Detect which cell encompasses the target text, then output its [X, Y] center coordinate. 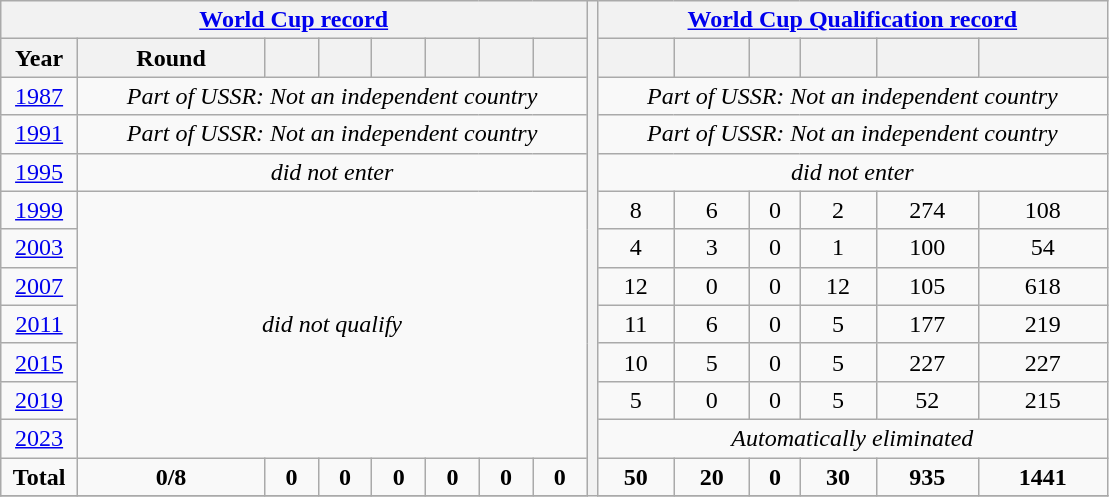
World Cup record [294, 20]
108 [1042, 210]
2019 [40, 400]
Automatically eliminated [852, 438]
did not qualify [332, 324]
100 [927, 248]
2007 [40, 286]
2011 [40, 324]
105 [927, 286]
World Cup Qualification record [852, 20]
1995 [40, 172]
2023 [40, 438]
4 [636, 248]
1999 [40, 210]
10 [636, 362]
935 [927, 477]
50 [636, 477]
1991 [40, 134]
3 [712, 248]
Total [40, 477]
2 [838, 210]
0/8 [170, 477]
1441 [1042, 477]
2003 [40, 248]
8 [636, 210]
1 [838, 248]
54 [1042, 248]
11 [636, 324]
274 [927, 210]
52 [927, 400]
2015 [40, 362]
219 [1042, 324]
Year [40, 58]
20 [712, 477]
30 [838, 477]
215 [1042, 400]
618 [1042, 286]
177 [927, 324]
Round [170, 58]
1987 [40, 96]
